Output the [x, y] coordinate of the center of the cell containing the given text.  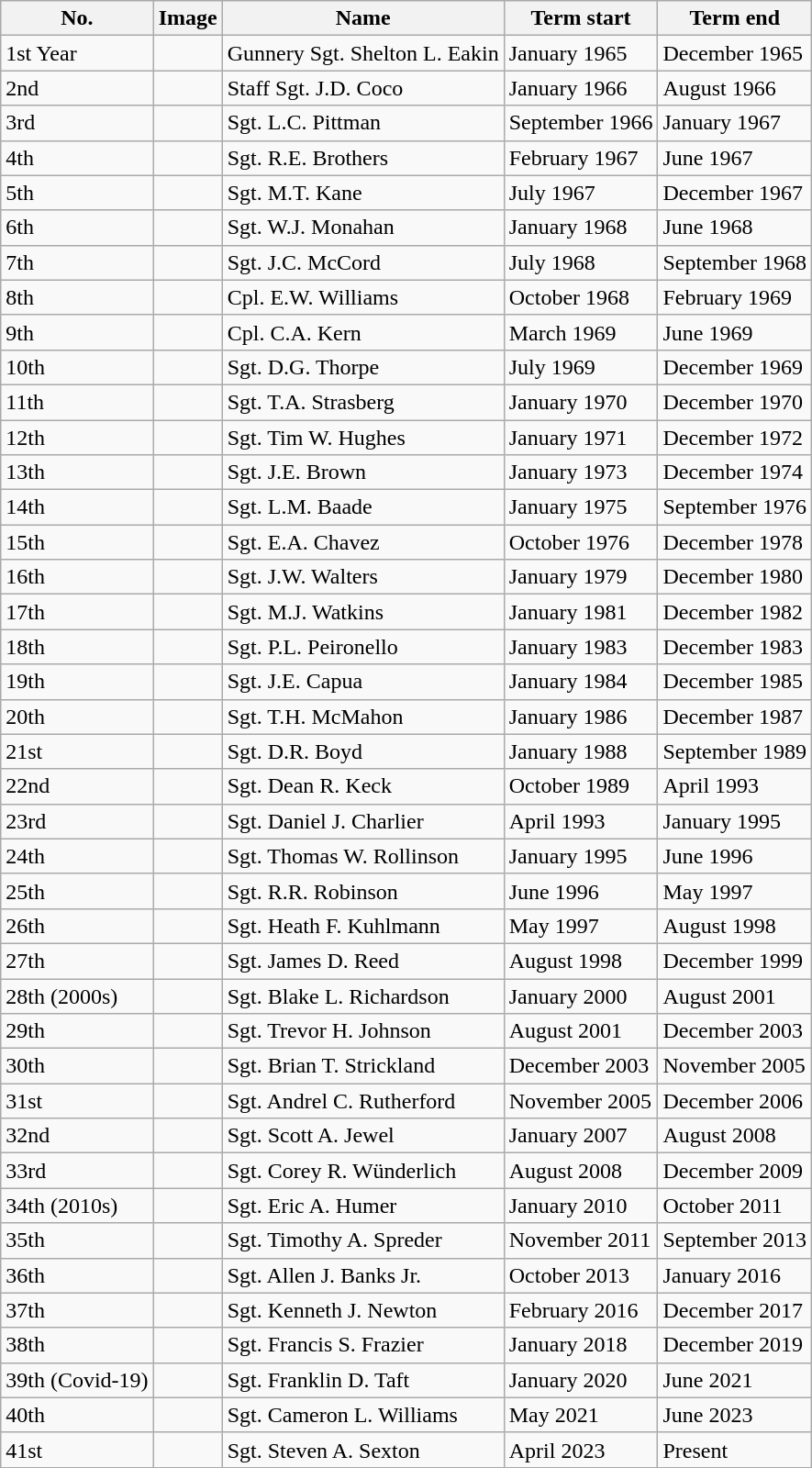
Sgt. Franklin D. Taft [363, 1380]
Sgt. P.L. Peironello [363, 647]
34th (2010s) [77, 1206]
26th [77, 926]
Sgt. Tim W. Hughes [363, 438]
February 1969 [735, 297]
August 1966 [735, 88]
January 1983 [581, 647]
16th [77, 577]
35th [77, 1240]
Sgt. L.M. Baade [363, 507]
December 2006 [735, 1101]
January 1971 [581, 438]
May 2021 [581, 1415]
Sgt. Francis S. Frazier [363, 1345]
8th [77, 297]
29th [77, 1031]
December 1978 [735, 542]
June 1969 [735, 332]
December 2019 [735, 1345]
December 1980 [735, 577]
Sgt. Allen J. Banks Jr. [363, 1275]
October 2013 [581, 1275]
December 1999 [735, 961]
October 1968 [581, 297]
September 1976 [735, 507]
Sgt. Andrel C. Rutherford [363, 1101]
Sgt. Heath F. Kuhlmann [363, 926]
Term start [581, 18]
December 1969 [735, 367]
Sgt. Timothy A. Spreder [363, 1240]
Sgt. J.W. Walters [363, 577]
18th [77, 647]
Sgt. Corey R. Wünderlich [363, 1171]
1st Year [77, 53]
December 1987 [735, 717]
January 2018 [581, 1345]
20th [77, 717]
25th [77, 891]
Staff Sgt. J.D. Coco [363, 88]
Sgt. L.C. Pittman [363, 123]
January 1965 [581, 53]
January 1979 [581, 577]
17th [77, 612]
14th [77, 507]
36th [77, 1275]
Sgt. Kenneth J. Newton [363, 1310]
4th [77, 158]
Sgt. D.G. Thorpe [363, 367]
Sgt. D.R. Boyd [363, 751]
Sgt. Daniel J. Charlier [363, 821]
Sgt. J.E. Capua [363, 682]
December 1965 [735, 53]
15th [77, 542]
37th [77, 1310]
March 1969 [581, 332]
July 1969 [581, 367]
Sgt. Trevor H. Johnson [363, 1031]
33rd [77, 1171]
July 1968 [581, 262]
Sgt. R.E. Brothers [363, 158]
Sgt. J.C. McCord [363, 262]
January 1973 [581, 473]
January 1970 [581, 402]
28th (2000s) [77, 995]
June 1967 [735, 158]
5th [77, 193]
22nd [77, 786]
Sgt. J.E. Brown [363, 473]
February 2016 [581, 1310]
December 2017 [735, 1310]
27th [77, 961]
Sgt. Cameron L. Williams [363, 1415]
June 2023 [735, 1415]
21st [77, 751]
December 2009 [735, 1171]
13th [77, 473]
February 1967 [581, 158]
September 1968 [735, 262]
December 1983 [735, 647]
Sgt. M.J. Watkins [363, 612]
April 2023 [581, 1450]
39th (Covid-19) [77, 1380]
Name [363, 18]
Cpl. E.W. Williams [363, 297]
December 1972 [735, 438]
Sgt. R.R. Robinson [363, 891]
19th [77, 682]
December 1985 [735, 682]
Cpl. C.A. Kern [363, 332]
January 1984 [581, 682]
40th [77, 1415]
Sgt. Eric A. Humer [363, 1206]
January 1966 [581, 88]
October 1976 [581, 542]
12th [77, 438]
Term end [735, 18]
July 1967 [581, 193]
Sgt. Thomas W. Rollinson [363, 856]
Present [735, 1450]
January 1981 [581, 612]
Sgt. Brian T. Strickland [363, 1066]
32nd [77, 1136]
January 2016 [735, 1275]
Sgt. Steven A. Sexton [363, 1450]
December 1970 [735, 402]
9th [77, 332]
38th [77, 1345]
30th [77, 1066]
No. [77, 18]
October 2011 [735, 1206]
September 1989 [735, 751]
September 2013 [735, 1240]
December 1982 [735, 612]
January 2000 [581, 995]
November 2011 [581, 1240]
31st [77, 1101]
3rd [77, 123]
January 1975 [581, 507]
January 1988 [581, 751]
October 1989 [581, 786]
Sgt. M.T. Kane [363, 193]
24th [77, 856]
September 1966 [581, 123]
Gunnery Sgt. Shelton L. Eakin [363, 53]
10th [77, 367]
January 1968 [581, 228]
December 1974 [735, 473]
Image [187, 18]
Sgt. E.A. Chavez [363, 542]
Sgt. Dean R. Keck [363, 786]
Sgt. W.J. Monahan [363, 228]
23rd [77, 821]
Sgt. James D. Reed [363, 961]
41st [77, 1450]
January 1986 [581, 717]
11th [77, 402]
January 2007 [581, 1136]
Sgt. T.H. McMahon [363, 717]
Sgt. Scott A. Jewel [363, 1136]
Sgt. T.A. Strasberg [363, 402]
January 1967 [735, 123]
December 1967 [735, 193]
January 2010 [581, 1206]
6th [77, 228]
June 1968 [735, 228]
2nd [77, 88]
Sgt. Blake L. Richardson [363, 995]
January 2020 [581, 1380]
7th [77, 262]
June 2021 [735, 1380]
